From the cell containing the given text, extract its center point as (x, y) coordinate. 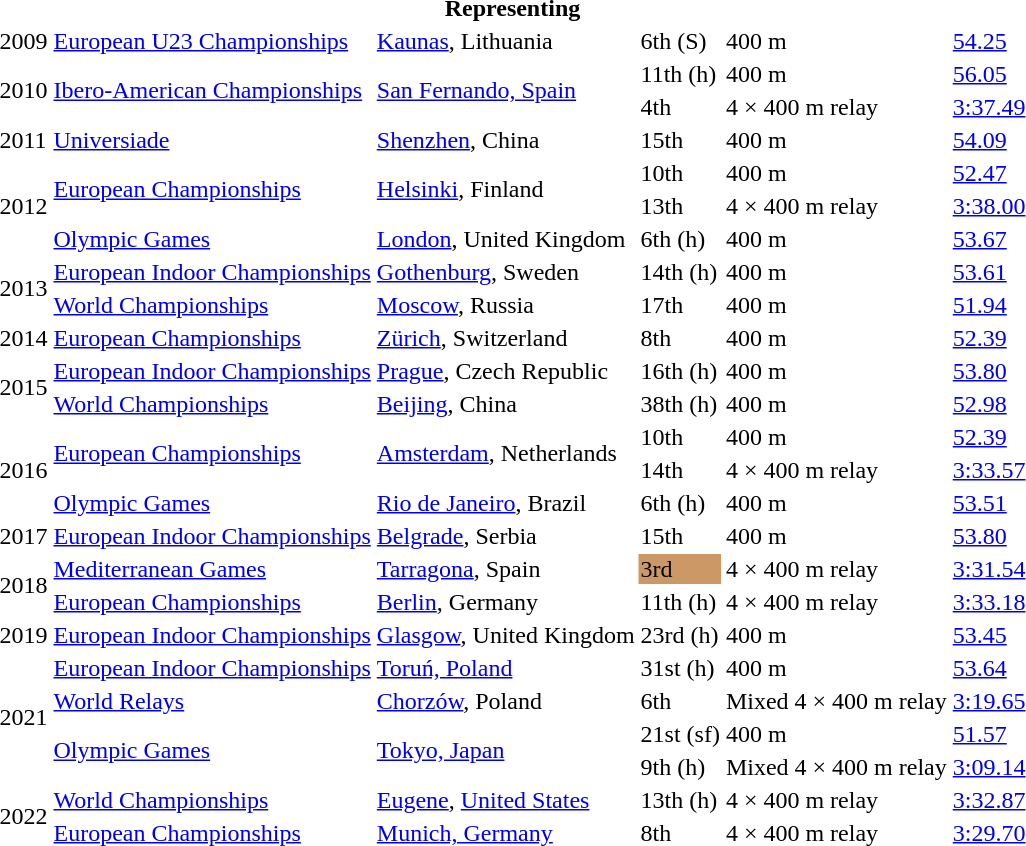
Eugene, United States (506, 800)
Tarragona, Spain (506, 569)
Amsterdam, Netherlands (506, 454)
Kaunas, Lithuania (506, 41)
16th (h) (680, 371)
Belgrade, Serbia (506, 536)
6th (680, 701)
London, United Kingdom (506, 239)
Glasgow, United Kingdom (506, 635)
World Relays (212, 701)
San Fernando, Spain (506, 90)
Toruń, Poland (506, 668)
Prague, Czech Republic (506, 371)
Universiade (212, 140)
38th (h) (680, 404)
13th (h) (680, 800)
14th (680, 470)
Mediterranean Games (212, 569)
Helsinki, Finland (506, 190)
23rd (h) (680, 635)
13th (680, 206)
17th (680, 305)
9th (h) (680, 767)
Berlin, Germany (506, 602)
Shenzhen, China (506, 140)
8th (680, 338)
European U23 Championships (212, 41)
14th (h) (680, 272)
6th (S) (680, 41)
Zürich, Switzerland (506, 338)
Tokyo, Japan (506, 750)
Beijing, China (506, 404)
Gothenburg, Sweden (506, 272)
3rd (680, 569)
31st (h) (680, 668)
Chorzów, Poland (506, 701)
4th (680, 107)
Ibero-American Championships (212, 90)
Rio de Janeiro, Brazil (506, 503)
21st (sf) (680, 734)
Moscow, Russia (506, 305)
